Return the (X, Y) coordinate for the center point of the cell that contains the specified text.  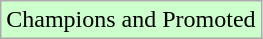
Champions and Promoted (131, 20)
